Detect which cell encompasses the target text, then output its (x, y) center coordinate. 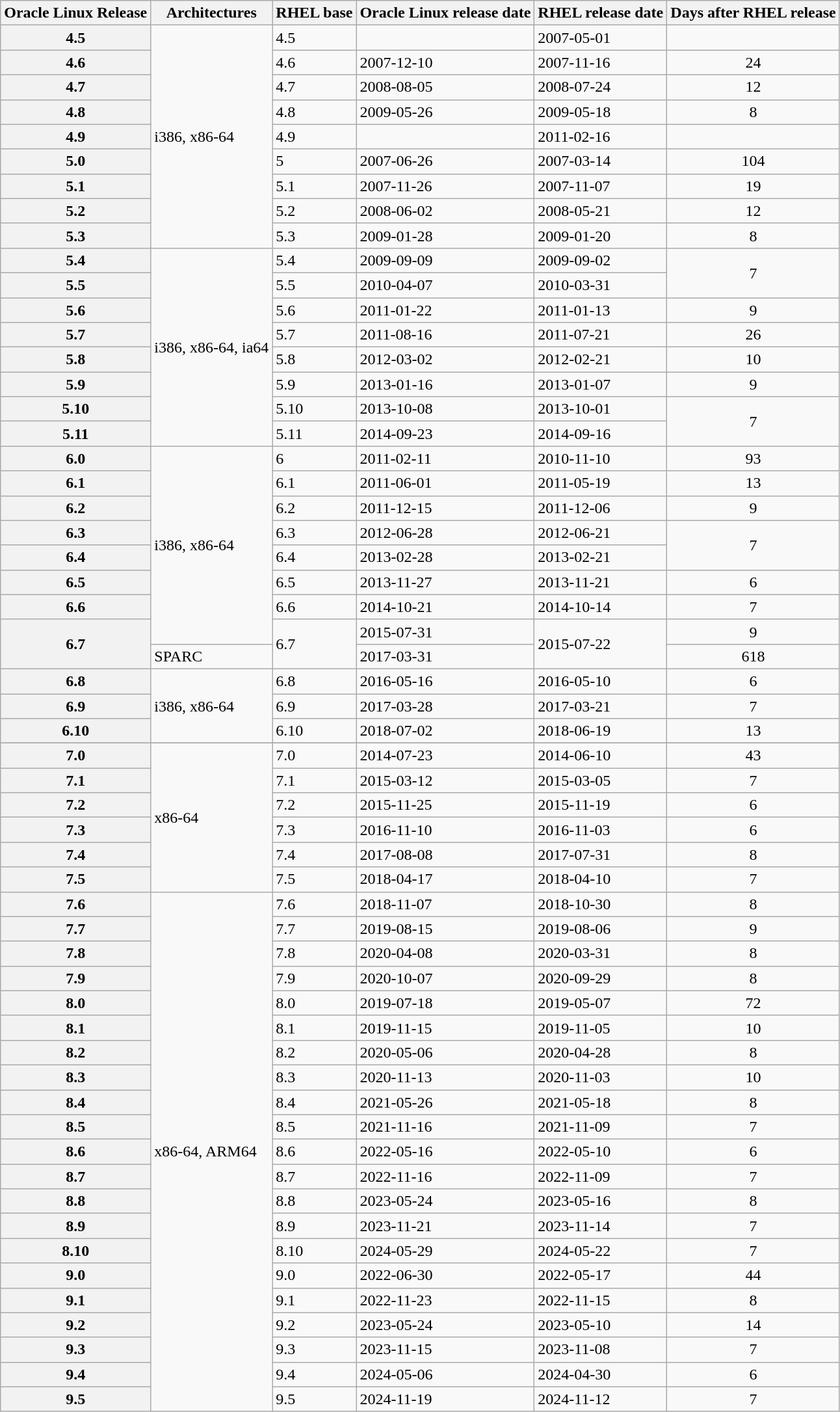
2020-10-07 (445, 978)
2022-05-17 (601, 1275)
SPARC (212, 656)
2011-06-01 (445, 483)
Days after RHEL release (753, 13)
2015-11-19 (601, 805)
2011-07-21 (601, 335)
RHEL base (315, 13)
2015-03-05 (601, 780)
2014-06-10 (601, 756)
2017-03-31 (445, 656)
2016-11-10 (445, 830)
2014-10-14 (601, 607)
2016-05-10 (601, 681)
2009-09-09 (445, 260)
2019-08-06 (601, 929)
x86-64 (212, 818)
2007-06-26 (445, 161)
2022-05-10 (601, 1152)
2011-01-13 (601, 310)
2011-01-22 (445, 310)
2019-11-15 (445, 1028)
2015-07-22 (601, 644)
2023-11-15 (445, 1350)
2024-05-22 (601, 1251)
2012-03-02 (445, 360)
2015-07-31 (445, 632)
2012-06-28 (445, 533)
2020-09-29 (601, 978)
2013-02-21 (601, 557)
2019-07-18 (445, 1003)
2007-11-07 (601, 186)
2014-07-23 (445, 756)
Architectures (212, 13)
2023-11-08 (601, 1350)
2018-11-07 (445, 904)
104 (753, 161)
i386, x86-64, ia64 (212, 347)
2017-08-08 (445, 855)
2014-10-21 (445, 607)
2009-01-20 (601, 235)
2019-11-05 (601, 1028)
2023-11-21 (445, 1226)
2011-08-16 (445, 335)
2020-11-03 (601, 1077)
2013-11-21 (601, 582)
2013-10-08 (445, 409)
2020-03-31 (601, 953)
2018-10-30 (601, 904)
2009-05-26 (445, 112)
2007-11-16 (601, 62)
2015-03-12 (445, 780)
2024-05-06 (445, 1374)
2011-05-19 (601, 483)
2022-05-16 (445, 1152)
2023-11-14 (601, 1226)
2021-05-26 (445, 1102)
2016-05-16 (445, 681)
24 (753, 62)
2009-05-18 (601, 112)
2010-03-31 (601, 285)
2008-05-21 (601, 211)
2018-06-19 (601, 731)
2019-08-15 (445, 929)
2017-03-28 (445, 706)
43 (753, 756)
14 (753, 1325)
2010-04-07 (445, 285)
5 (315, 161)
93 (753, 459)
2022-11-16 (445, 1177)
2018-04-17 (445, 879)
2009-01-28 (445, 235)
2022-11-09 (601, 1177)
2024-11-19 (445, 1399)
2021-05-18 (601, 1102)
2024-05-29 (445, 1251)
72 (753, 1003)
2017-07-31 (601, 855)
26 (753, 335)
2014-09-23 (445, 434)
2018-04-10 (601, 879)
RHEL release date (601, 13)
2013-01-07 (601, 384)
2022-06-30 (445, 1275)
2019-05-07 (601, 1003)
2014-09-16 (601, 434)
2013-10-01 (601, 409)
2011-12-15 (445, 508)
x86-64, ARM64 (212, 1151)
2008-06-02 (445, 211)
2011-12-06 (601, 508)
618 (753, 656)
2013-01-16 (445, 384)
2012-06-21 (601, 533)
2020-05-06 (445, 1052)
2007-12-10 (445, 62)
2017-03-21 (601, 706)
2021-11-16 (445, 1127)
2011-02-11 (445, 459)
Oracle Linux release date (445, 13)
2007-03-14 (601, 161)
2012-02-21 (601, 360)
44 (753, 1275)
2011-02-16 (601, 137)
2010-11-10 (601, 459)
2018-07-02 (445, 731)
2024-04-30 (601, 1374)
2022-11-23 (445, 1300)
Oracle Linux Release (75, 13)
2020-04-08 (445, 953)
2007-05-01 (601, 38)
2007-11-26 (445, 186)
2016-11-03 (601, 830)
2009-09-02 (601, 260)
2008-07-24 (601, 87)
2015-11-25 (445, 805)
5.0 (75, 161)
2013-02-28 (445, 557)
2023-05-16 (601, 1201)
2013-11-27 (445, 582)
6.0 (75, 459)
2020-11-13 (445, 1077)
19 (753, 186)
2022-11-15 (601, 1300)
2023-05-10 (601, 1325)
2008-08-05 (445, 87)
2021-11-09 (601, 1127)
2020-04-28 (601, 1052)
2024-11-12 (601, 1399)
